Search for the cell housing the specified text and yield its [X, Y] center coordinate. 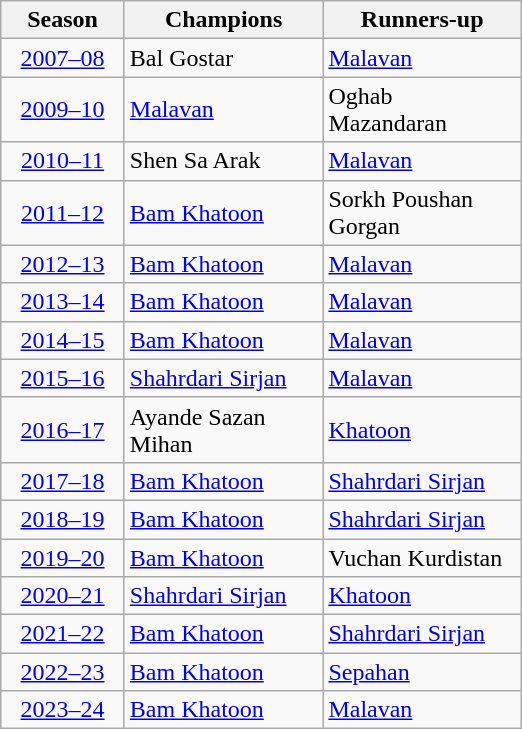
2016–17 [63, 430]
2019–20 [63, 557]
Shen Sa Arak [224, 161]
2022–23 [63, 672]
2010–11 [63, 161]
2017–18 [63, 481]
Bal Gostar [224, 58]
2020–21 [63, 596]
2013–14 [63, 302]
2011–12 [63, 212]
Season [63, 20]
Ayande Sazan Mihan [224, 430]
2012–13 [63, 264]
2023–24 [63, 710]
Champions [224, 20]
2009–10 [63, 110]
Sepahan [422, 672]
2015–16 [63, 378]
Oghab Mazandaran [422, 110]
Vuchan Kurdistan [422, 557]
2018–19 [63, 519]
Sorkh Poushan Gorgan [422, 212]
2014–15 [63, 340]
Runners-up [422, 20]
2021–22 [63, 634]
2007–08 [63, 58]
